Extract the [X, Y] coordinate from the center of the cell holding the provided text.  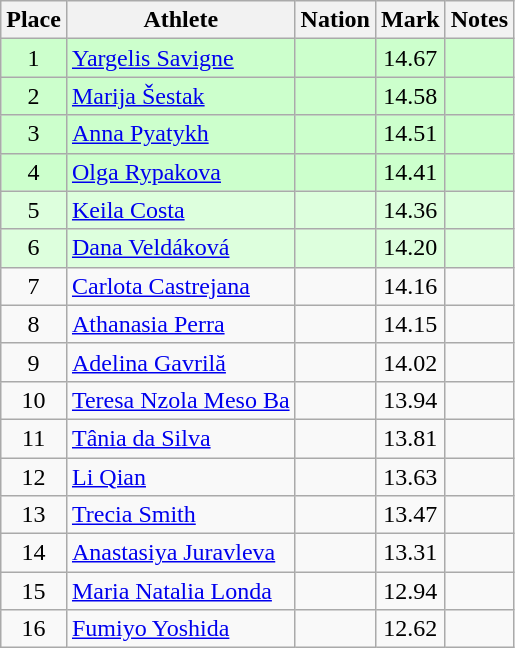
Yargelis Savigne [180, 58]
11 [34, 438]
14.67 [410, 58]
Athlete [180, 20]
14.15 [410, 324]
Marija Šestak [180, 96]
Mark [410, 20]
10 [34, 400]
16 [34, 629]
Carlota Castrejana [180, 286]
14.51 [410, 134]
8 [34, 324]
12 [34, 477]
7 [34, 286]
14.36 [410, 210]
4 [34, 172]
15 [34, 591]
14.16 [410, 286]
6 [34, 248]
Anna Pyatykh [180, 134]
Place [34, 20]
Anastasiya Juravleva [180, 553]
12.62 [410, 629]
14 [34, 553]
Nation [335, 20]
Olga Rypakova [180, 172]
Tânia da Silva [180, 438]
Keila Costa [180, 210]
Adelina Gavrilă [180, 362]
13.47 [410, 515]
14.20 [410, 248]
Li Qian [180, 477]
13.81 [410, 438]
14.58 [410, 96]
Dana Veldáková [180, 248]
3 [34, 134]
14.41 [410, 172]
1 [34, 58]
Teresa Nzola Meso Ba [180, 400]
Fumiyo Yoshida [180, 629]
13 [34, 515]
13.63 [410, 477]
Maria Natalia Londa [180, 591]
9 [34, 362]
13.31 [410, 553]
5 [34, 210]
Athanasia Perra [180, 324]
12.94 [410, 591]
14.02 [410, 362]
Notes [479, 20]
Trecia Smith [180, 515]
2 [34, 96]
13.94 [410, 400]
